From the cell containing the given text, extract its center point as (X, Y) coordinate. 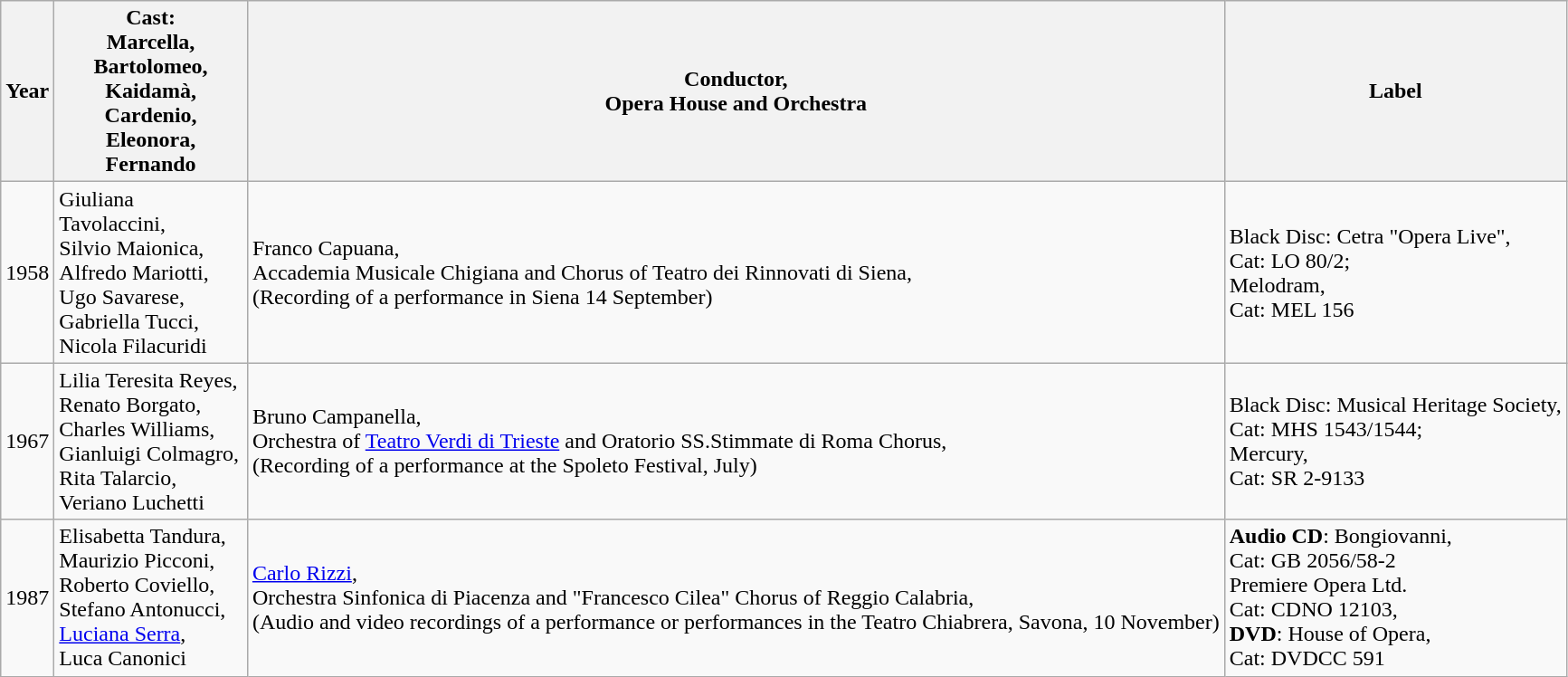
Giuliana Tavolaccini,Silvio Maionica,Alfredo Mariotti,Ugo Savarese,Gabriella Tucci,Nicola Filacuridi (151, 272)
Black Disc: Musical Heritage Society,Cat: MHS 1543/1544;Mercury,Cat: SR 2-9133 (1395, 442)
1987 (27, 597)
Lilia Teresita Reyes,Renato Borgato,Charles Williams,Gianluigi Colmagro,Rita Talarcio,Veriano Luchetti (151, 442)
Conductor,Opera House and Orchestra (736, 91)
1958 (27, 272)
Franco Capuana,Accademia Musicale Chigiana and Chorus of Teatro dei Rinnovati di Siena,(Recording of a performance in Siena 14 September) (736, 272)
Black Disc: Cetra "Opera Live",Cat: LO 80/2;Melodram,Cat: MEL 156 (1395, 272)
Label (1395, 91)
Audio CD: Bongiovanni,Cat: GB 2056/58-2Premiere Opera Ltd.Cat: CDNO 12103,DVD: House of Opera,Cat: DVDCC 591 (1395, 597)
Year (27, 91)
1967 (27, 442)
Elisabetta Tandura,Maurizio Picconi,Roberto Coviello,Stefano Antonucci,Luciana Serra,Luca Canonici (151, 597)
Cast:Marcella,Bartolomeo,Kaidamà,Cardenio,Eleonora,Fernando (151, 91)
